Return [x, y] of the center of cell containing provided text 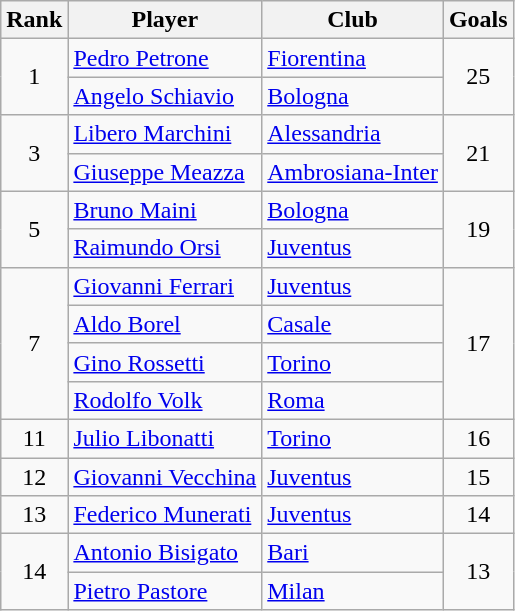
21 [478, 153]
Bari [353, 553]
Player [165, 20]
Gino Rossetti [165, 362]
12 [34, 477]
Angelo Schiavio [165, 96]
Giovanni Vecchina [165, 477]
Casale [353, 324]
Giovanni Ferrari [165, 286]
Pedro Petrone [165, 58]
Julio Libonatti [165, 438]
Rank [34, 20]
Club [353, 20]
15 [478, 477]
Libero Marchini [165, 134]
Rodolfo Volk [165, 400]
Milan [353, 591]
Alessandria [353, 134]
Roma [353, 400]
Raimundo Orsi [165, 248]
7 [34, 343]
Federico Munerati [165, 515]
17 [478, 343]
25 [478, 77]
Antonio Bisigato [165, 553]
1 [34, 77]
Goals [478, 20]
3 [34, 153]
19 [478, 229]
Pietro Pastore [165, 591]
16 [478, 438]
5 [34, 229]
11 [34, 438]
Ambrosiana-Inter [353, 172]
Bruno Maini [165, 210]
Giuseppe Meazza [165, 172]
Aldo Borel [165, 324]
Fiorentina [353, 58]
